Find where the given text appears and provide that cell's center as [x, y] coordinate. 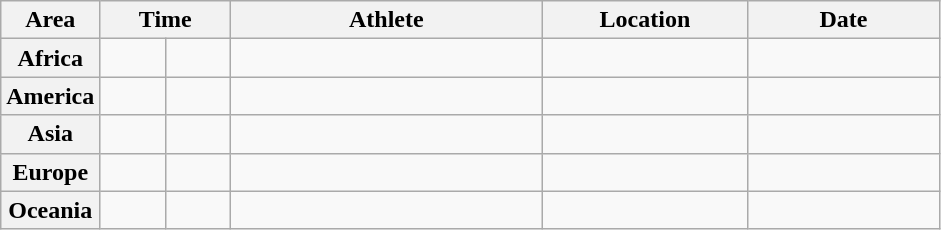
Africa [50, 58]
Area [50, 20]
Location [645, 20]
Europe [50, 172]
Oceania [50, 210]
Date [844, 20]
America [50, 96]
Athlete [386, 20]
Time [166, 20]
Asia [50, 134]
